Find where the given text appears and provide that cell's center as (X, Y) coordinate. 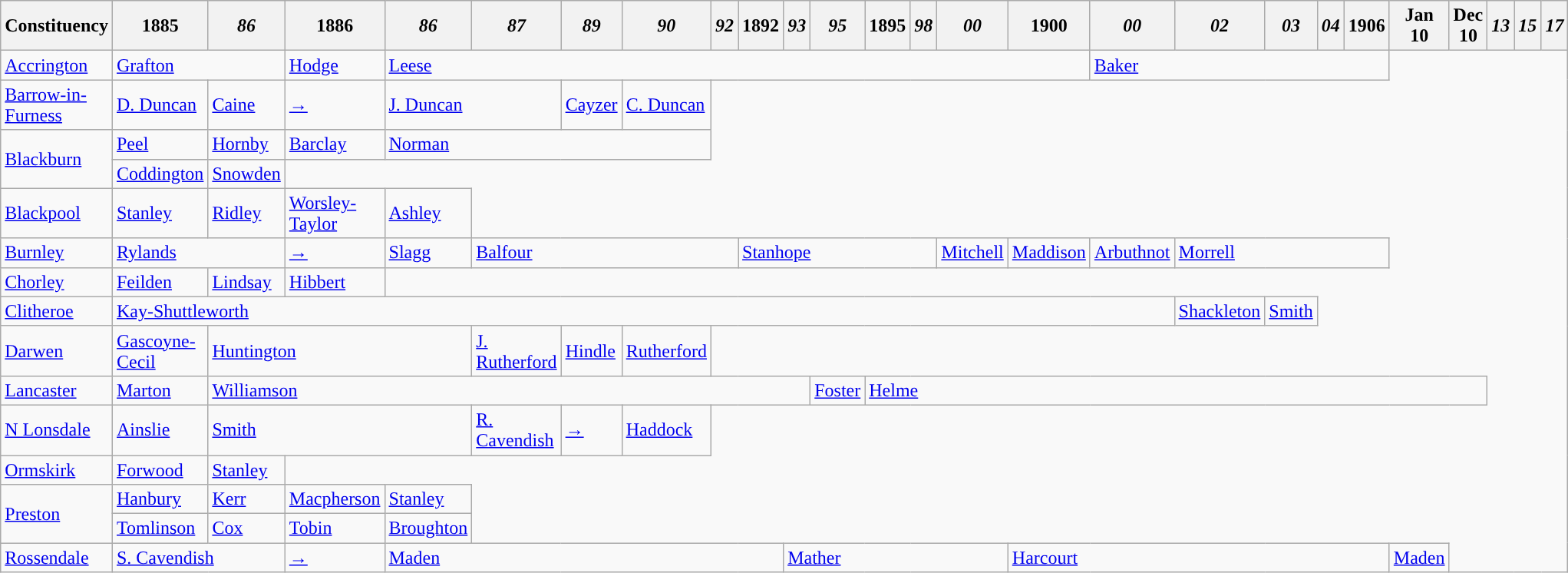
1895 (887, 26)
Baker (1240, 65)
Caine (246, 104)
Tomlinson (160, 528)
Kerr (246, 499)
02 (1220, 26)
1885 (160, 26)
Jan 10 (1419, 26)
S. Cavendish (198, 558)
Hanbury (160, 499)
Grafton (198, 65)
Dec 10 (1468, 26)
Helme (1176, 390)
1906 (1366, 26)
1886 (335, 26)
98 (924, 26)
Cox (246, 528)
Hibbert (335, 282)
N Lonsdale (57, 430)
Blackburn (57, 159)
90 (666, 26)
15 (1527, 26)
92 (725, 26)
Balfour (605, 253)
C. Duncan (666, 104)
Shackleton (1220, 311)
Macpherson (335, 499)
Rylands (198, 253)
Arbuthnot (1132, 253)
Foster (838, 390)
Mitchell (972, 253)
Ashley (428, 214)
Leese (737, 65)
Hodge (335, 65)
87 (517, 26)
1900 (1048, 26)
Ainslie (160, 430)
Mather (896, 558)
03 (1291, 26)
Ormskirk (57, 469)
Hornby (246, 144)
Forwood (160, 469)
93 (797, 26)
Darwen (57, 350)
Kay-Shuttleworth (643, 311)
Gascoyne-Cecil (160, 350)
Burnley (57, 253)
Hindle (591, 350)
J. Rutherford (517, 350)
Clitheroe (57, 311)
Preston (57, 514)
Williamson (510, 390)
Haddock (666, 430)
Harcourt (1199, 558)
1892 (761, 26)
Worsley-Taylor (335, 214)
Morrell (1282, 253)
Huntington (340, 350)
Barrow-in-Furness (57, 104)
Marton (160, 390)
Lancaster (57, 390)
Coddington (160, 174)
Feilden (160, 282)
Broughton (428, 528)
Ridley (246, 214)
D. Duncan (160, 104)
04 (1331, 26)
Peel (160, 144)
Blackpool (57, 214)
Snowden (246, 174)
R. Cavendish (517, 430)
J. Duncan (473, 104)
Tobin (335, 528)
Maddison (1048, 253)
Slagg (428, 253)
Cayzer (591, 104)
Rutherford (666, 350)
Rossendale (57, 558)
Constituency (57, 26)
Accrington (57, 65)
13 (1501, 26)
Norman (548, 144)
17 (1555, 26)
Stanhope (838, 253)
89 (591, 26)
Barclay (335, 144)
95 (838, 26)
Lindsay (246, 282)
Chorley (57, 282)
